For the text-containing cell, return its midpoint in (x, y) coordinate format. 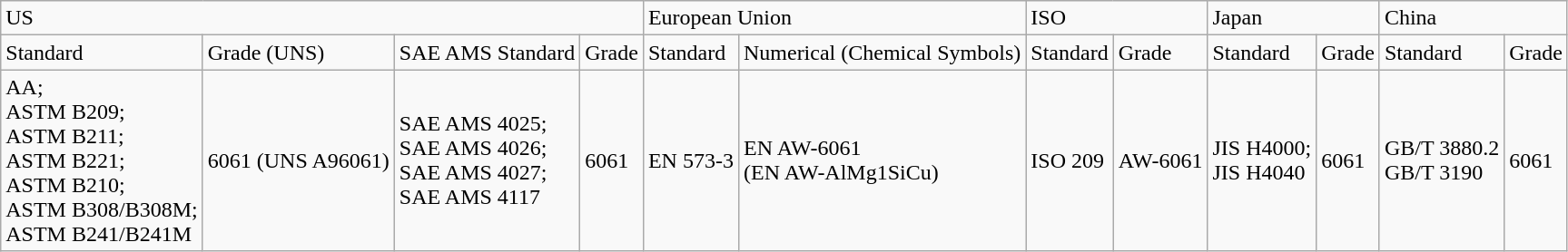
SAE AMS 4025;SAE AMS 4026;SAE AMS 4027;SAE AMS 4117 (487, 160)
European Union (833, 18)
6061 (UNS A96061) (298, 160)
Grade (UNS) (298, 53)
AW-6061 (1160, 160)
GB/T 3880.2GB/T 3190 (1442, 160)
ISO 209 (1070, 160)
SAE AMS Standard (487, 53)
JIS H4000;JIS H4040 (1262, 160)
Numerical (Chemical Symbols) (882, 53)
Japan (1293, 18)
EN 573-3 (690, 160)
China (1473, 18)
EN AW-6061(EN AW-AlMg1SiCu) (882, 160)
AA;ASTM B209;ASTM B211;ASTM B221;ASTM B210;ASTM B308/B308M;ASTM B241/B241M (102, 160)
ISO (1117, 18)
US (322, 18)
